Return the (x, y) coordinate for the center point of the cell that contains the specified text.  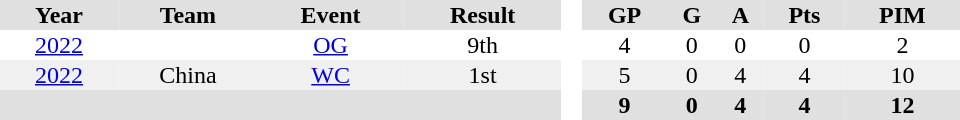
Team (188, 15)
9th (483, 45)
China (188, 75)
Year (59, 15)
A (740, 15)
Event (331, 15)
2 (902, 45)
1st (483, 75)
PIM (902, 15)
WC (331, 75)
Result (483, 15)
Pts (804, 15)
10 (902, 75)
GP (625, 15)
12 (902, 105)
9 (625, 105)
5 (625, 75)
OG (331, 45)
G (692, 15)
